Detect which cell encompasses the target text, then output its [x, y] center coordinate. 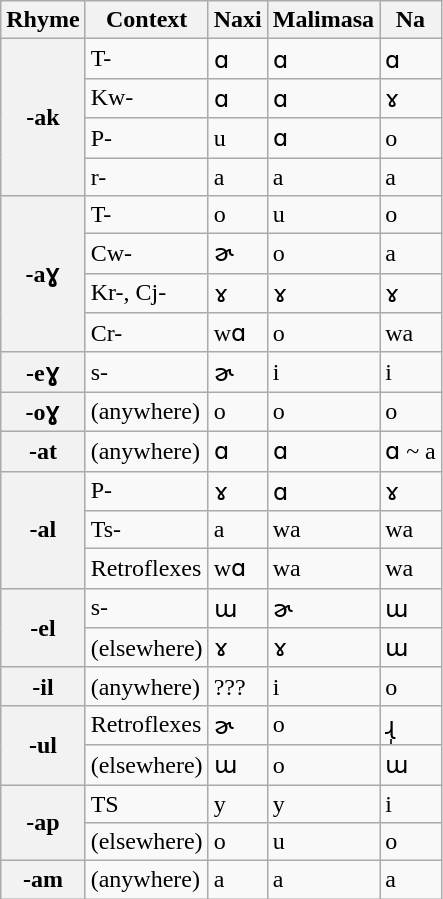
Ts- [146, 530]
-aɣ [43, 274]
-oɣ [43, 412]
-ak [43, 118]
-al [43, 530]
Naxi [238, 20]
Kr-, Cj- [146, 293]
??? [238, 686]
Malimasa [323, 20]
Cw- [146, 254]
Kw- [146, 98]
ɻ̩ [411, 725]
-ap [43, 822]
-at [43, 451]
Na [411, 20]
Cr- [146, 333]
Rhyme [43, 20]
Context [146, 20]
TS [146, 803]
-il [43, 686]
-eɣ [43, 372]
-ul [43, 744]
r- [146, 177]
-am [43, 880]
ɑ ~ a [411, 451]
-el [43, 628]
